Return the (X, Y) coordinate for the center point of the cell that contains the specified text.  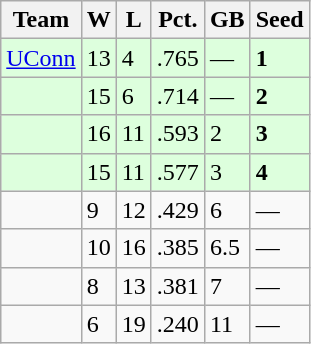
6.5 (227, 248)
W (98, 20)
Pct. (178, 20)
9 (98, 210)
8 (98, 286)
10 (98, 248)
.577 (178, 172)
.714 (178, 96)
L (134, 20)
GB (227, 20)
.240 (178, 324)
19 (134, 324)
Team (41, 20)
7 (227, 286)
Seed (280, 20)
.429 (178, 210)
.593 (178, 134)
UConn (41, 58)
12 (134, 210)
.385 (178, 248)
.381 (178, 286)
1 (280, 58)
.765 (178, 58)
